Identify which cell holds the provided text, then report its (x, y) central coordinate. 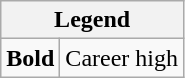
Legend (92, 20)
Career high (122, 58)
Bold (30, 58)
